From the cell containing the given text, extract its center point as (X, Y) coordinate. 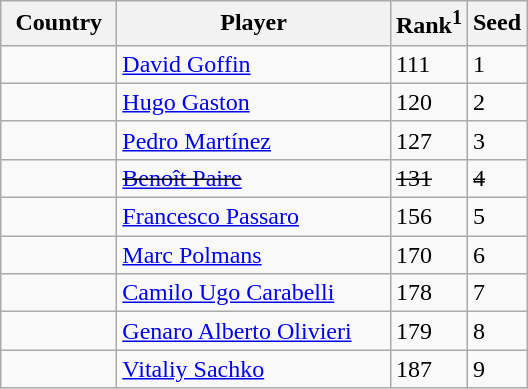
Country (59, 24)
2 (496, 102)
Rank1 (428, 24)
Marc Polmans (254, 255)
1 (496, 64)
Genaro Alberto Olivieri (254, 331)
Player (254, 24)
Francesco Passaro (254, 217)
187 (428, 369)
3 (496, 140)
131 (428, 178)
7 (496, 293)
179 (428, 331)
4 (496, 178)
5 (496, 217)
120 (428, 102)
170 (428, 255)
Pedro Martínez (254, 140)
6 (496, 255)
127 (428, 140)
Seed (496, 24)
9 (496, 369)
156 (428, 217)
Benoît Paire (254, 178)
Camilo Ugo Carabelli (254, 293)
David Goffin (254, 64)
Vitaliy Sachko (254, 369)
111 (428, 64)
8 (496, 331)
Hugo Gaston (254, 102)
178 (428, 293)
